Return the [X, Y] coordinate for the center point of the cell that contains the specified text.  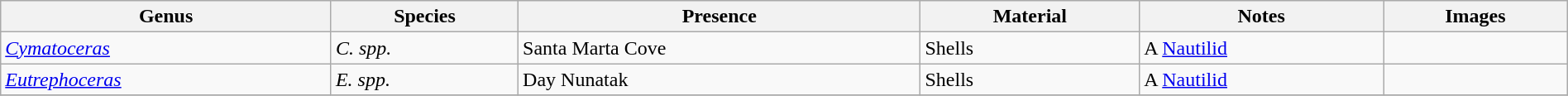
C. spp. [424, 48]
Santa Marta Cove [719, 48]
Eutrephoceras [166, 79]
Images [1475, 17]
E. spp. [424, 79]
Cymatoceras [166, 48]
Species [424, 17]
Material [1030, 17]
Notes [1262, 17]
Genus [166, 17]
Day Nunatak [719, 79]
Presence [719, 17]
